From the cell containing the given text, extract its center point as (x, y) coordinate. 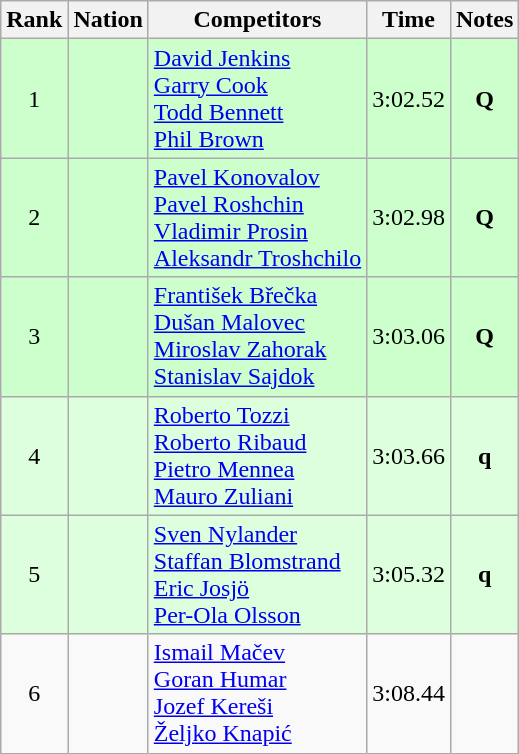
Sven NylanderStaffan BlomstrandEric JosjöPer-Ola Olsson (257, 574)
4 (34, 456)
1 (34, 98)
5 (34, 574)
David JenkinsGarry CookTodd BennettPhil Brown (257, 98)
3:03.66 (409, 456)
Roberto TozziRoberto RibaudPietro MenneaMauro Zuliani (257, 456)
Notes (484, 20)
Ismail MačevGoran HumarJozef KerešiŽeljko Knapić (257, 694)
3:03.06 (409, 336)
Nation (108, 20)
Competitors (257, 20)
3 (34, 336)
3:02.52 (409, 98)
Rank (34, 20)
Pavel KonovalovPavel RoshchinVladimir ProsinAleksandr Troshchilo (257, 218)
2 (34, 218)
Time (409, 20)
3:05.32 (409, 574)
František BřečkaDušan MalovecMiroslav ZahorakStanislav Sajdok (257, 336)
3:02.98 (409, 218)
6 (34, 694)
3:08.44 (409, 694)
